From the cell containing the given text, extract its center point as (X, Y) coordinate. 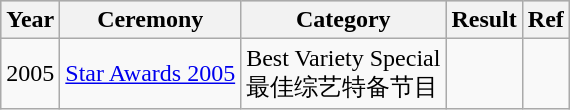
Category (344, 20)
Star Awards 2005 (150, 74)
Ceremony (150, 20)
Best Variety Special最佳综艺特备节目 (344, 74)
2005 (30, 74)
Ref (546, 20)
Result (484, 20)
Year (30, 20)
